Identify which cell holds the provided text, then report its (x, y) central coordinate. 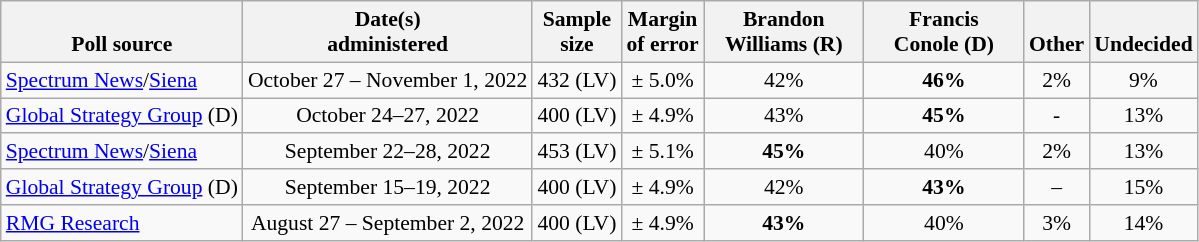
Samplesize (576, 32)
Poll source (122, 32)
September 22–28, 2022 (388, 152)
9% (1143, 80)
14% (1143, 223)
Date(s)administered (388, 32)
RMG Research (122, 223)
Marginof error (662, 32)
September 15–19, 2022 (388, 187)
August 27 – September 2, 2022 (388, 223)
– (1056, 187)
± 5.1% (662, 152)
3% (1056, 223)
Other (1056, 32)
- (1056, 116)
Undecided (1143, 32)
15% (1143, 187)
BrandonWilliams (R) (784, 32)
432 (LV) (576, 80)
46% (944, 80)
October 24–27, 2022 (388, 116)
± 5.0% (662, 80)
October 27 – November 1, 2022 (388, 80)
FrancisConole (D) (944, 32)
453 (LV) (576, 152)
